Return the [X, Y] coordinate for the center point of the cell that contains the specified text.  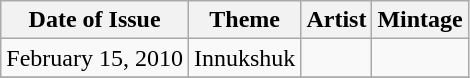
Mintage [420, 20]
Theme [244, 20]
Artist [336, 20]
February 15, 2010 [95, 58]
Innukshuk [244, 58]
Date of Issue [95, 20]
